From the cell containing the given text, extract its center point as (x, y) coordinate. 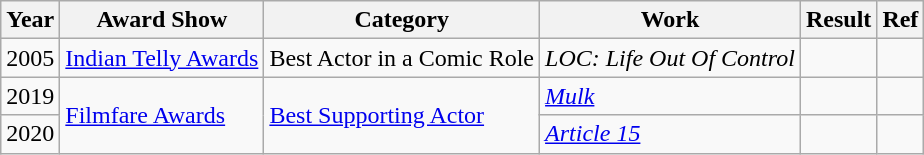
LOC: Life Out Of Control (670, 58)
Best Actor in a Comic Role (402, 58)
Indian Telly Awards (162, 58)
Category (402, 20)
Award Show (162, 20)
Ref (900, 20)
Result (838, 20)
Article 15 (670, 134)
2020 (30, 134)
2019 (30, 96)
Mulk (670, 96)
2005 (30, 58)
Filmfare Awards (162, 115)
Work (670, 20)
Best Supporting Actor (402, 115)
Year (30, 20)
